From the cell containing the given text, extract its center point as (x, y) coordinate. 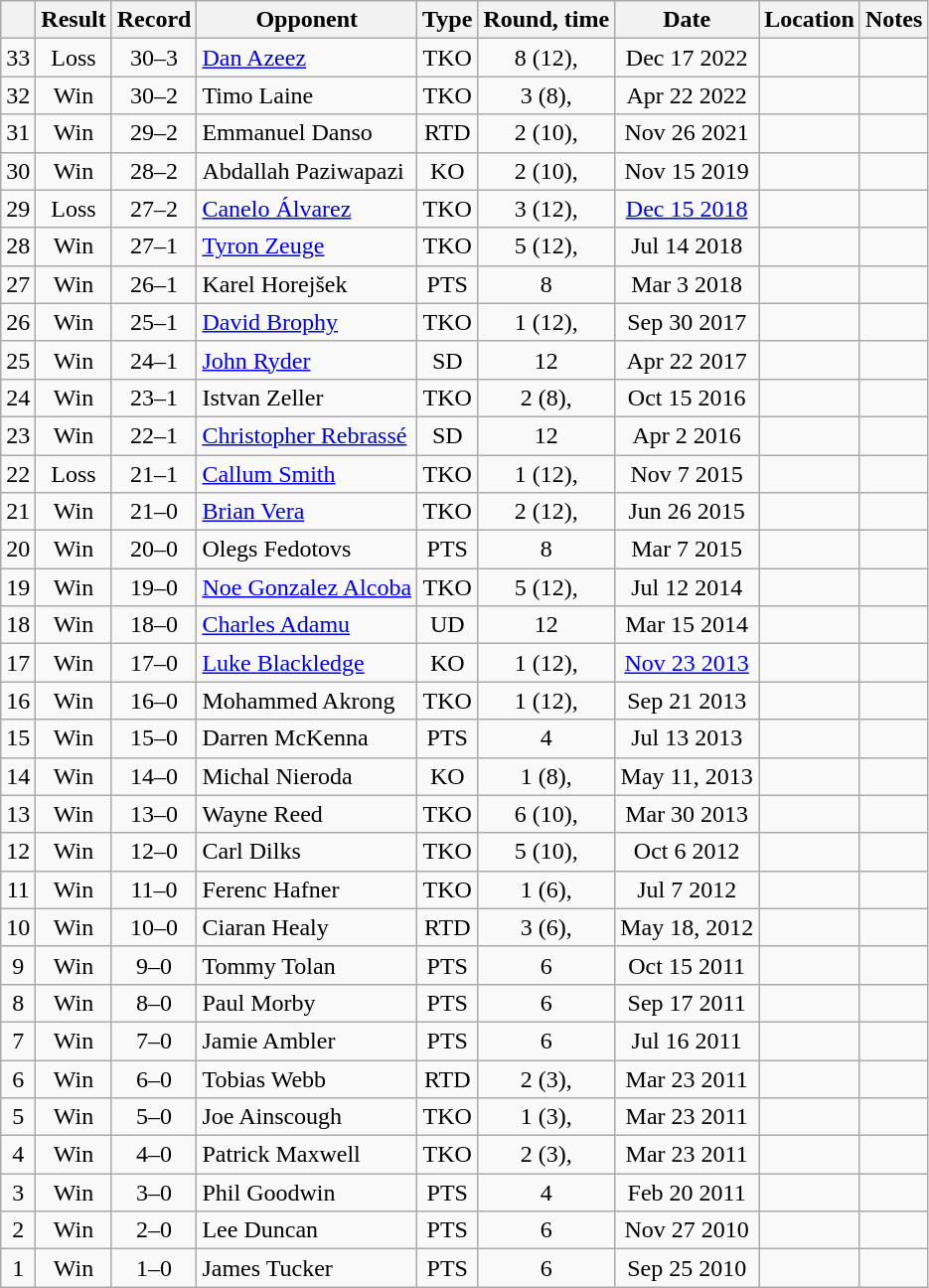
17–0 (154, 663)
33 (18, 58)
Oct 6 2012 (688, 852)
Ferenc Hafner (307, 889)
Jun 26 2015 (688, 512)
Jul 13 2013 (688, 738)
Mar 15 2014 (688, 625)
12–0 (154, 852)
Notes (893, 20)
Lee Duncan (307, 1230)
4–0 (154, 1155)
Jul 14 2018 (688, 246)
3 (12), (546, 209)
Nov 23 2013 (688, 663)
Jul 16 2011 (688, 1041)
Sep 30 2017 (688, 322)
Apr 2 2016 (688, 435)
Callum Smith (307, 474)
5 (10), (546, 852)
9–0 (154, 965)
13 (18, 814)
24–1 (154, 360)
UD (447, 625)
Abdallah Paziwapazi (307, 171)
Sep 17 2011 (688, 1003)
1–0 (154, 1268)
3–0 (154, 1193)
1 (6), (546, 889)
23 (18, 435)
Michal Nieroda (307, 776)
9 (18, 965)
Carl Dilks (307, 852)
Nov 7 2015 (688, 474)
Tyron Zeuge (307, 246)
Istvan Zeller (307, 398)
11–0 (154, 889)
20–0 (154, 550)
Tommy Tolan (307, 965)
14 (18, 776)
Timo Laine (307, 95)
Oct 15 2016 (688, 398)
Apr 22 2017 (688, 360)
21–0 (154, 512)
21 (18, 512)
8–0 (154, 1003)
30–2 (154, 95)
Darren McKenna (307, 738)
Noe Gonzalez Alcoba (307, 587)
13–0 (154, 814)
Location (810, 20)
15–0 (154, 738)
Record (154, 20)
Tobias Webb (307, 1078)
Paul Morby (307, 1003)
Emmanuel Danso (307, 133)
Luke Blackledge (307, 663)
May 18, 2012 (688, 927)
Sep 21 2013 (688, 701)
Date (688, 20)
3 (6), (546, 927)
1 (8), (546, 776)
29–2 (154, 133)
15 (18, 738)
Dec 15 2018 (688, 209)
23–1 (154, 398)
25–1 (154, 322)
29 (18, 209)
5 (18, 1117)
Ciaran Healy (307, 927)
19 (18, 587)
32 (18, 95)
6 (10), (546, 814)
Type (447, 20)
28–2 (154, 171)
2 (12), (546, 512)
16 (18, 701)
30–3 (154, 58)
26–1 (154, 284)
27–2 (154, 209)
31 (18, 133)
27 (18, 284)
27–1 (154, 246)
2 (18, 1230)
21–1 (154, 474)
Jamie Ambler (307, 1041)
10 (18, 927)
8 (12), (546, 58)
16–0 (154, 701)
2–0 (154, 1230)
Opponent (307, 20)
John Ryder (307, 360)
Feb 20 2011 (688, 1193)
Nov 26 2021 (688, 133)
Mar 7 2015 (688, 550)
Jul 12 2014 (688, 587)
Dec 17 2022 (688, 58)
Result (74, 20)
30 (18, 171)
David Brophy (307, 322)
May 11, 2013 (688, 776)
Oct 15 2011 (688, 965)
Nov 15 2019 (688, 171)
Joe Ainscough (307, 1117)
5–0 (154, 1117)
Mar 30 2013 (688, 814)
Jul 7 2012 (688, 889)
11 (18, 889)
25 (18, 360)
Christopher Rebrassé (307, 435)
Apr 22 2022 (688, 95)
1 (3), (546, 1117)
Brian Vera (307, 512)
7 (18, 1041)
Karel Horejšek (307, 284)
18 (18, 625)
10–0 (154, 927)
22 (18, 474)
Phil Goodwin (307, 1193)
3 (8), (546, 95)
Sep 25 2010 (688, 1268)
3 (18, 1193)
Wayne Reed (307, 814)
James Tucker (307, 1268)
Olegs Fedotovs (307, 550)
Dan Azeez (307, 58)
Nov 27 2010 (688, 1230)
26 (18, 322)
Mohammed Akrong (307, 701)
Canelo Álvarez (307, 209)
6–0 (154, 1078)
Round, time (546, 20)
2 (8), (546, 398)
28 (18, 246)
Patrick Maxwell (307, 1155)
20 (18, 550)
24 (18, 398)
17 (18, 663)
18–0 (154, 625)
22–1 (154, 435)
Mar 3 2018 (688, 284)
19–0 (154, 587)
Charles Adamu (307, 625)
7–0 (154, 1041)
1 (18, 1268)
14–0 (154, 776)
